Detect which cell encompasses the target text, then output its (X, Y) center coordinate. 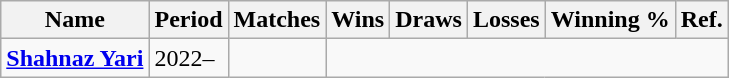
Winning % (610, 20)
Matches (277, 20)
2022– (188, 58)
Shahnaz Yari (75, 58)
Wins (358, 20)
Ref. (702, 20)
Draws (429, 20)
Name (75, 20)
Losses (506, 20)
Period (188, 20)
